Return the [X, Y] coordinate for the center point of the cell that contains the specified text.  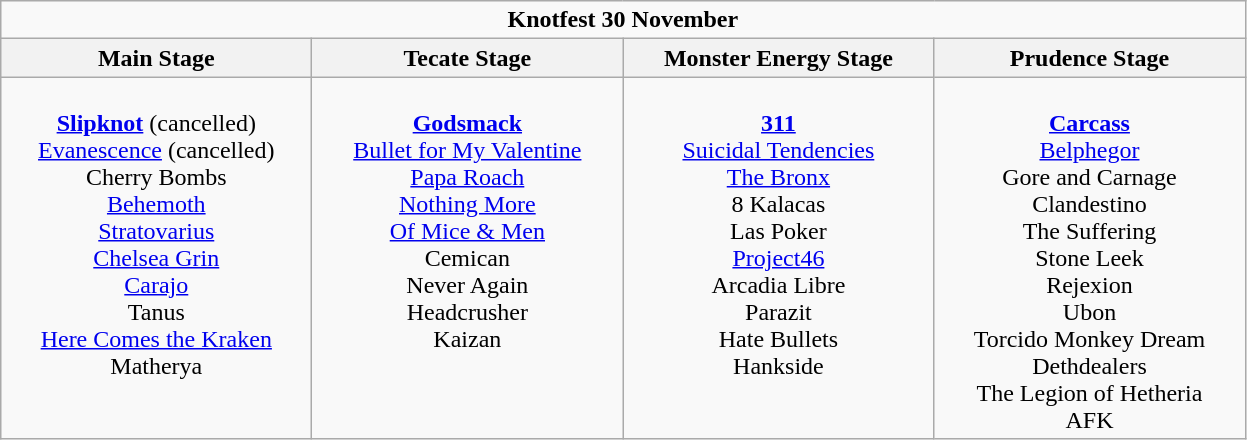
Knotfest 30 November [623, 20]
Slipknot (cancelled) Evanescence (cancelled) Cherry Bombs Behemoth Stratovarius Chelsea Grin Carajo Tanus Here Comes the Kraken Matherya [156, 258]
Main Stage [156, 58]
Tecate Stage [468, 58]
Carcass Belphegor Gore and Carnage Clandestino The Suffering Stone Leek Rejexion Ubon Torcido Monkey Dream Dethdealers The Legion of Hetheria AFK [1090, 258]
Godsmack Bullet for My Valentine Papa Roach Nothing More Of Mice & Men Cemican Never Again Headcrusher Kaizan [468, 258]
311 Suicidal Tendencies The Bronx 8 Kalacas Las Poker Project46 Arcadia Libre Parazit Hate Bullets Hankside [778, 258]
Monster Energy Stage [778, 58]
Prudence Stage [1090, 58]
